Determine the [X, Y] coordinate at the center of the cell enclosing the given text.  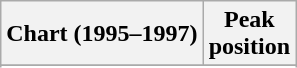
Chart (1995–1997) [102, 34]
Peakposition [249, 34]
